Provide the (x, y) coordinate of the cell's center where the given text is located.  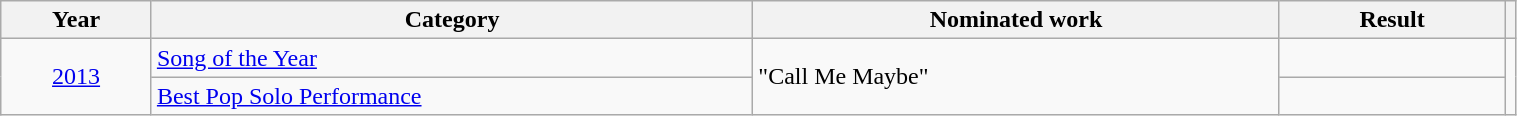
Result (1392, 20)
2013 (76, 77)
Category (452, 20)
"Call Me Maybe" (1016, 77)
Best Pop Solo Performance (452, 96)
Year (76, 20)
Nominated work (1016, 20)
Song of the Year (452, 58)
